Return (x, y) of the center of cell containing provided text 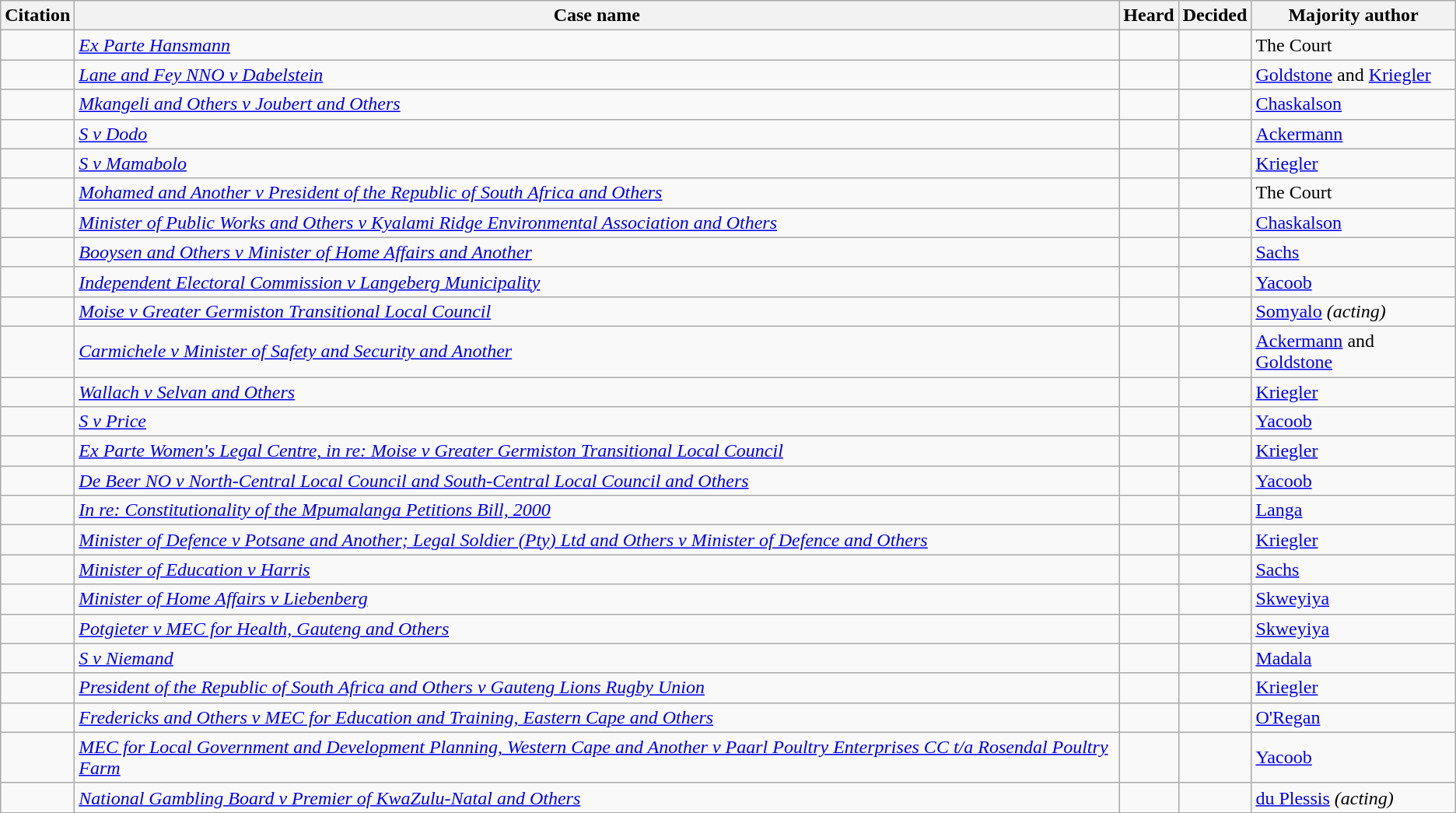
President of the Republic of South Africa and Others v Gauteng Lions Rugby Union (597, 688)
S v Niemand (597, 658)
Booysen and Others v Minister of Home Affairs and Another (597, 252)
Decided (1215, 16)
Ackermann (1353, 134)
Citation (37, 16)
Carmichele v Minister of Safety and Security and Another (597, 352)
Minister of Public Works and Others v Kyalami Ridge Environmental Association and Others (597, 223)
Heard (1149, 16)
Somyalo (acting) (1353, 311)
Moise v Greater Germiston Transitional Local Council (597, 311)
MEC for Local Government and Development Planning, Western Cape and Another v Paarl Poultry Enterprises CC t/a Rosendal Poultry Farm (597, 758)
S v Price (597, 422)
S v Dodo (597, 134)
Mkangeli and Others v Joubert and Others (597, 104)
Independent Electoral Commission v Langeberg Municipality (597, 282)
Ex Parte Hansmann (597, 45)
Lane and Fey NNO v Dabelstein (597, 75)
Minister of Education v Harris (597, 569)
S v Mamabolo (597, 163)
Langa (1353, 510)
In re: Constitutionality of the Mpumalanga Petitions Bill, 2000 (597, 510)
Case name (597, 16)
Minister of Home Affairs v Liebenberg (597, 599)
Goldstone and Kriegler (1353, 75)
Ex Parte Women's Legal Centre, in re: Moise v Greater Germiston Transitional Local Council (597, 451)
National Gambling Board v Premier of KwaZulu-Natal and Others (597, 797)
Fredericks and Others v MEC for Education and Training, Eastern Cape and Others (597, 717)
Potgieter v MEC for Health, Gauteng and Others (597, 629)
Majority author (1353, 16)
Minister of Defence v Potsane and Another; Legal Soldier (Pty) Ltd and Others v Minister of Defence and Others (597, 540)
Wallach v Selvan and Others (597, 391)
O'Regan (1353, 717)
De Beer NO v North-Central Local Council and South-Central Local Council and Others (597, 481)
Ackermann and Goldstone (1353, 352)
Mohamed and Another v President of the Republic of South Africa and Others (597, 193)
du Plessis (acting) (1353, 797)
Madala (1353, 658)
